Locate the cell with the specified text and output its [X, Y] center coordinate. 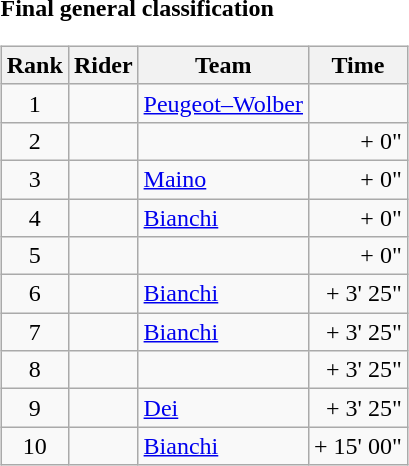
3 [34, 179]
Dei [223, 408]
6 [34, 294]
Team [223, 65]
4 [34, 217]
10 [34, 446]
2 [34, 141]
7 [34, 332]
Rank [34, 65]
Rider [103, 65]
1 [34, 103]
9 [34, 408]
8 [34, 370]
+ 15' 00" [358, 446]
5 [34, 256]
Maino [223, 179]
Peugeot–Wolber [223, 103]
Time [358, 65]
